Determine the (x, y) coordinate at the center of the cell enclosing the given text.  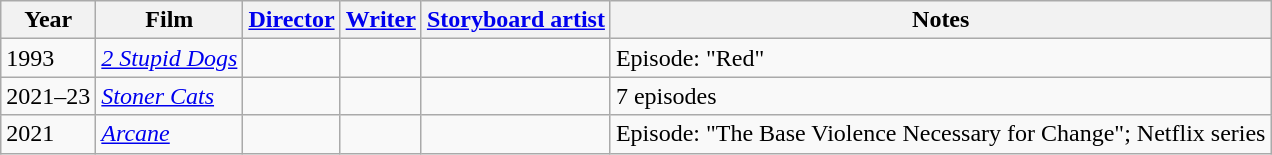
Episode: "The Base Violence Necessary for Change"; Netflix series (940, 134)
Director (292, 20)
7 episodes (940, 96)
2 Stupid Dogs (170, 58)
2021 (48, 134)
2021–23 (48, 96)
Episode: "Red" (940, 58)
Stoner Cats (170, 96)
Arcane (170, 134)
Storyboard artist (516, 20)
Film (170, 20)
Notes (940, 20)
Year (48, 20)
Writer (380, 20)
1993 (48, 58)
